Extract the [X, Y] coordinate from the center of the cell holding the provided text.  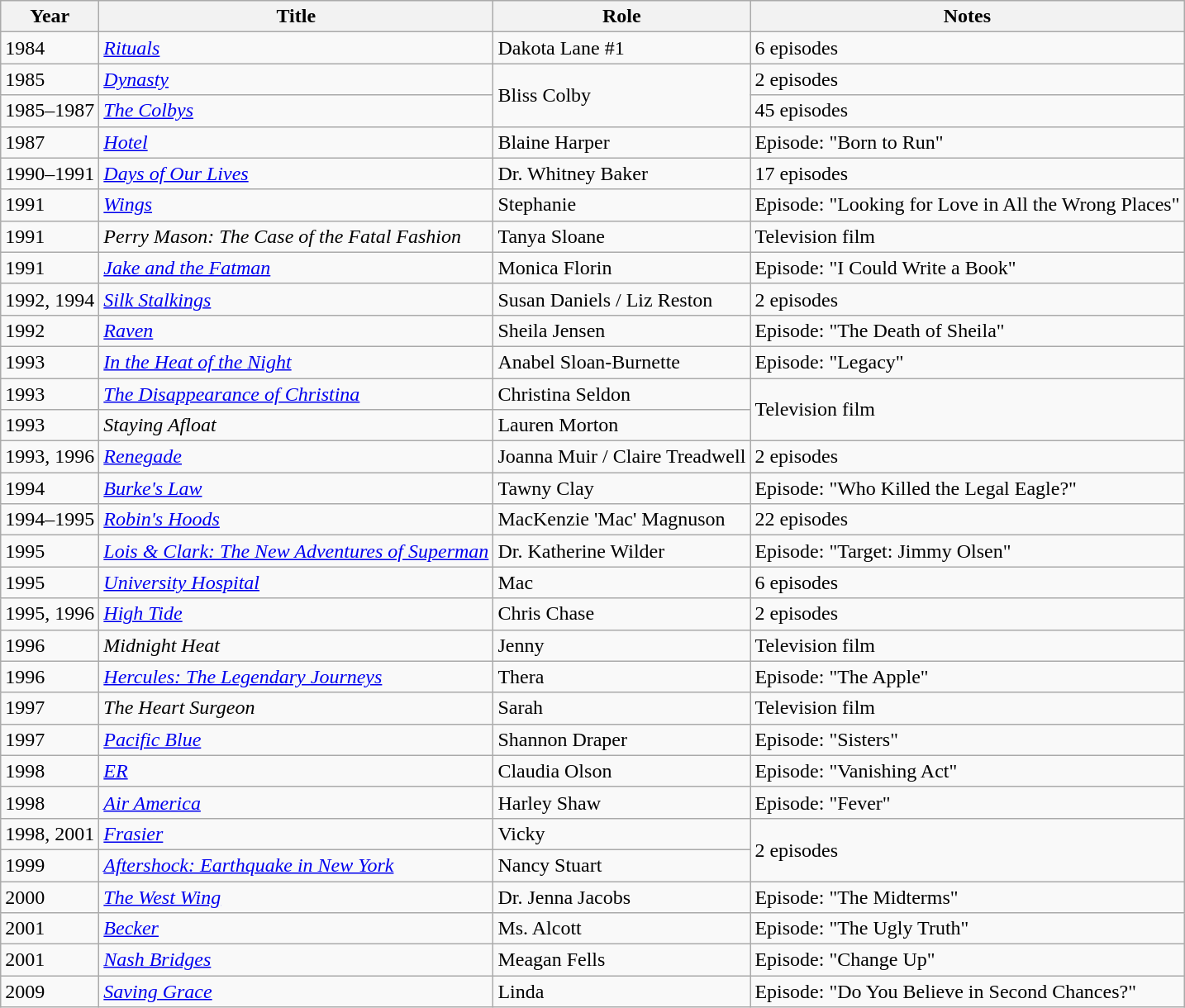
1999 [50, 865]
Episode: "Looking for Love in All the Wrong Places" [967, 205]
Episode: "Do You Believe in Second Chances?" [967, 991]
Jake and the Fatman [296, 268]
Anabel Sloan-Burnette [621, 362]
Thera [621, 677]
Christina Seldon [621, 394]
The Heart Surgeon [296, 708]
Hercules: The Legendary Journeys [296, 677]
1985–1987 [50, 111]
Episode: "Vanishing Act" [967, 771]
Sarah [621, 708]
Blaine Harper [621, 142]
Harley Shaw [621, 802]
1984 [50, 48]
Role [621, 17]
Robin's Hoods [296, 520]
Episode: "The Ugly Truth" [967, 929]
Stephanie [621, 205]
Tawny Clay [621, 488]
Episode: "The Midterms" [967, 896]
1993, 1996 [50, 457]
Ms. Alcott [621, 929]
Lauren Morton [621, 426]
Pacific Blue [296, 739]
22 episodes [967, 520]
Dr. Jenna Jacobs [621, 896]
Dr. Whitney Baker [621, 174]
Joanna Muir / Claire Treadwell [621, 457]
ER [296, 771]
17 episodes [967, 174]
University Hospital [296, 582]
Midnight Heat [296, 645]
1995, 1996 [50, 614]
Nancy Stuart [621, 865]
Lois & Clark: The New Adventures of Superman [296, 551]
45 episodes [967, 111]
Claudia Olson [621, 771]
Episode: "Target: Jimmy Olsen" [967, 551]
Frasier [296, 834]
Renegade [296, 457]
2009 [50, 991]
Hotel [296, 142]
Year [50, 17]
Chris Chase [621, 614]
Rituals [296, 48]
1987 [50, 142]
In the Heat of the Night [296, 362]
Dr. Katherine Wilder [621, 551]
Burke's Law [296, 488]
Air America [296, 802]
1985 [50, 79]
2000 [50, 896]
Dynasty [296, 79]
Episode: "Legacy" [967, 362]
Saving Grace [296, 991]
Bliss Colby [621, 95]
1994–1995 [50, 520]
Jenny [621, 645]
Raven [296, 330]
Vicky [621, 834]
1998, 2001 [50, 834]
1994 [50, 488]
Becker [296, 929]
Monica Florin [621, 268]
Staying Afloat [296, 426]
Notes [967, 17]
Tanya Sloane [621, 236]
Episode: "Born to Run" [967, 142]
Dakota Lane #1 [621, 48]
Mac [621, 582]
Episode: "Fever" [967, 802]
Susan Daniels / Liz Reston [621, 299]
Days of Our Lives [296, 174]
The West Wing [296, 896]
Perry Mason: The Case of the Fatal Fashion [296, 236]
Episode: "Who Killed the Legal Eagle?" [967, 488]
Episode: "Sisters" [967, 739]
High Tide [296, 614]
Episode: "I Could Write a Book" [967, 268]
Title [296, 17]
Meagan Fells [621, 960]
Silk Stalkings [296, 299]
Shannon Draper [621, 739]
The Colbys [296, 111]
The Disappearance of Christina [296, 394]
Sheila Jensen [621, 330]
Episode: "The Death of Sheila" [967, 330]
Wings [296, 205]
Aftershock: Earthquake in New York [296, 865]
1992, 1994 [50, 299]
1992 [50, 330]
Linda [621, 991]
Nash Bridges [296, 960]
Episode: "The Apple" [967, 677]
Episode: "Change Up" [967, 960]
MacKenzie 'Mac' Magnuson [621, 520]
1990–1991 [50, 174]
